Detect which cell encompasses the target text, then output its (X, Y) center coordinate. 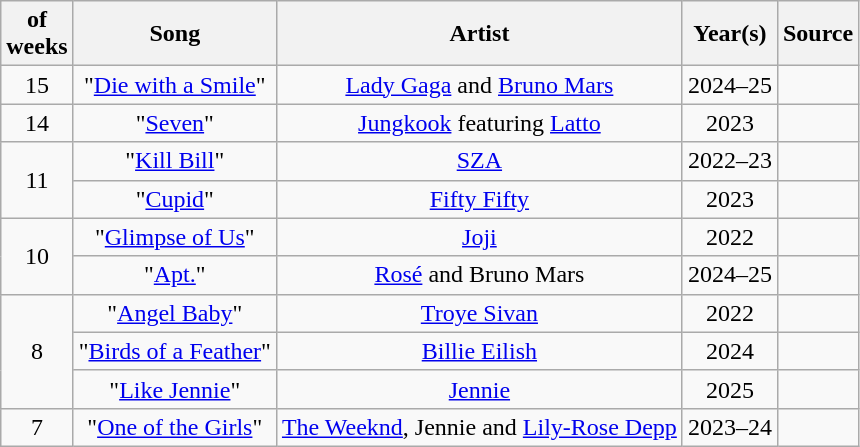
The Weeknd, Jennie and Lily-Rose Depp (479, 427)
SZA (479, 161)
15 (37, 85)
2025 (730, 389)
"Die with a Smile" (174, 85)
2022–23 (730, 161)
"Kill Bill" (174, 161)
Rosé and Bruno Mars (479, 275)
Lady Gaga and Bruno Mars (479, 85)
14 (37, 123)
Jungkook featuring Latto (479, 123)
"Cupid" (174, 199)
Year(s) (730, 34)
"Seven" (174, 123)
"Angel Baby" (174, 313)
11 (37, 180)
"One of the Girls" (174, 427)
Joji (479, 237)
2023–24 (730, 427)
"Birds of a Feather" (174, 351)
7 (37, 427)
Song (174, 34)
"Glimpse of Us" (174, 237)
Jennie (479, 389)
2024 (730, 351)
Billie Eilish (479, 351)
Fifty Fifty (479, 199)
of weeks (37, 34)
Troye Sivan (479, 313)
Source (818, 34)
"Like Jennie" (174, 389)
10 (37, 256)
8 (37, 351)
"Apt." (174, 275)
Artist (479, 34)
